Detect which cell encompasses the target text, then output its [x, y] center coordinate. 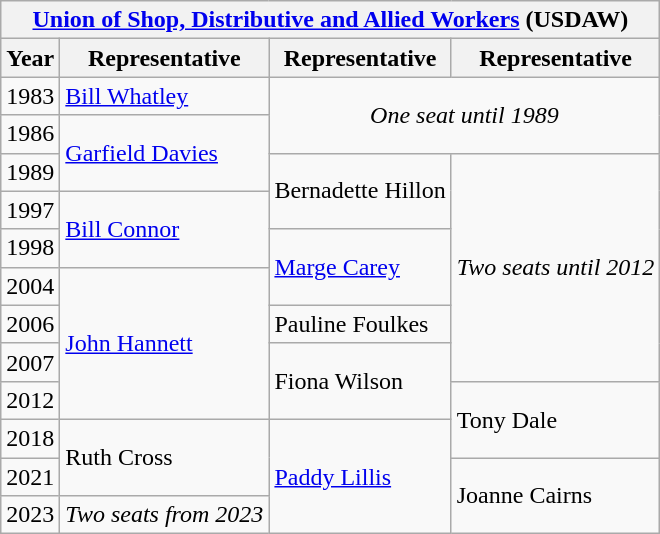
1986 [30, 134]
Year [30, 58]
2021 [30, 477]
Bill Whatley [164, 96]
2004 [30, 286]
Tony Dale [556, 419]
Pauline Foulkes [360, 324]
Garfield Davies [164, 153]
1989 [30, 172]
Ruth Cross [164, 457]
2006 [30, 324]
Joanne Cairns [556, 496]
Two seats until 2012 [556, 267]
2012 [30, 400]
Two seats from 2023 [164, 515]
John Hannett [164, 343]
Bernadette Hillon [360, 191]
1983 [30, 96]
1998 [30, 248]
Paddy Lillis [360, 476]
2023 [30, 515]
One seat until 1989 [464, 115]
2007 [30, 362]
Marge Carey [360, 267]
Union of Shop, Distributive and Allied Workers (USDAW) [330, 20]
1997 [30, 210]
Fiona Wilson [360, 381]
Bill Connor [164, 229]
2018 [30, 438]
